Pinpoint the cell where the given text exists, returning its (X, Y) midpoint coordinate. 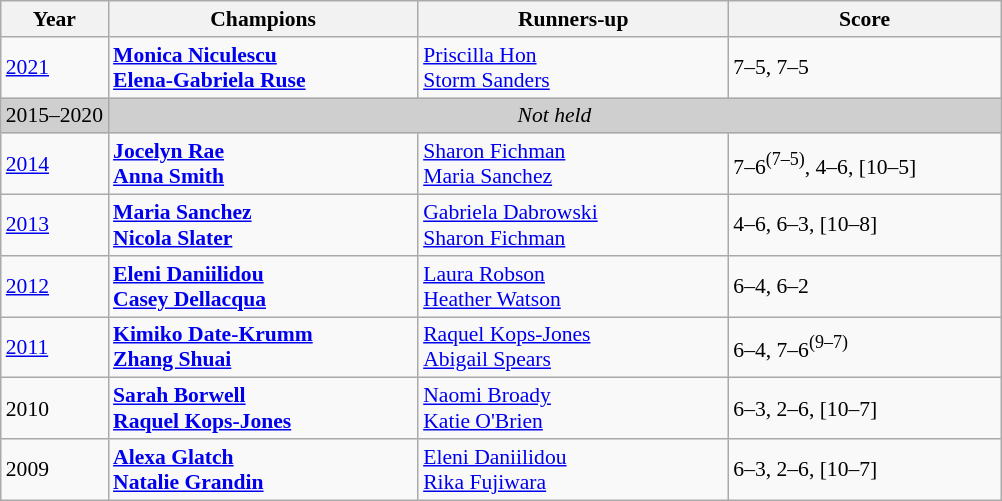
Alexa Glatch Natalie Grandin (263, 470)
Year (54, 19)
Monica Niculescu Elena-Gabriela Ruse (263, 68)
Gabriela Dabrowski Sharon Fichman (573, 226)
6–4, 6–2 (864, 286)
Raquel Kops-Jones Abigail Spears (573, 348)
Score (864, 19)
2009 (54, 470)
2011 (54, 348)
2010 (54, 408)
Champions (263, 19)
6–4, 7–6(9–7) (864, 348)
2014 (54, 164)
7–6(7–5), 4–6, [10–5] (864, 164)
Naomi Broady Katie O'Brien (573, 408)
Runners-up (573, 19)
2012 (54, 286)
Maria Sanchez Nicola Slater (263, 226)
Laura Robson Heather Watson (573, 286)
Kimiko Date-Krumm Zhang Shuai (263, 348)
2013 (54, 226)
Sharon Fichman Maria Sanchez (573, 164)
2021 (54, 68)
Not held (554, 116)
Priscilla Hon Storm Sanders (573, 68)
Jocelyn Rae Anna Smith (263, 164)
Sarah Borwell Raquel Kops-Jones (263, 408)
4–6, 6–3, [10–8] (864, 226)
Eleni Daniilidou Rika Fujiwara (573, 470)
2015–2020 (54, 116)
7–5, 7–5 (864, 68)
Eleni Daniilidou Casey Dellacqua (263, 286)
